Provide the (X, Y) coordinate of the cell's center where the given text is located.  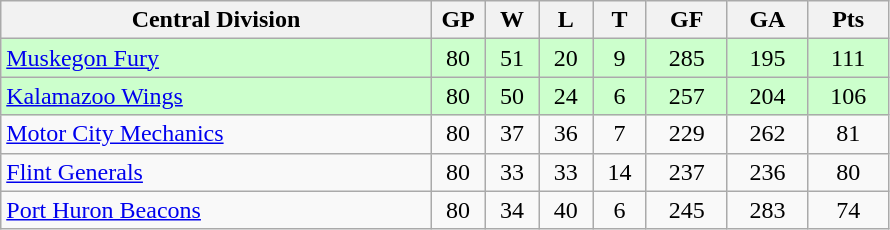
257 (686, 96)
237 (686, 172)
9 (620, 58)
106 (848, 96)
L (566, 20)
195 (768, 58)
GF (686, 20)
111 (848, 58)
236 (768, 172)
Kalamazoo Wings (216, 96)
GP (458, 20)
37 (512, 134)
81 (848, 134)
Pts (848, 20)
245 (686, 210)
74 (848, 210)
Motor City Mechanics (216, 134)
36 (566, 134)
51 (512, 58)
14 (620, 172)
Central Division (216, 20)
34 (512, 210)
7 (620, 134)
GA (768, 20)
285 (686, 58)
204 (768, 96)
24 (566, 96)
262 (768, 134)
Port Huron Beacons (216, 210)
Muskegon Fury (216, 58)
50 (512, 96)
20 (566, 58)
W (512, 20)
T (620, 20)
40 (566, 210)
Flint Generals (216, 172)
283 (768, 210)
229 (686, 134)
